Detect which cell encompasses the target text, then output its (X, Y) center coordinate. 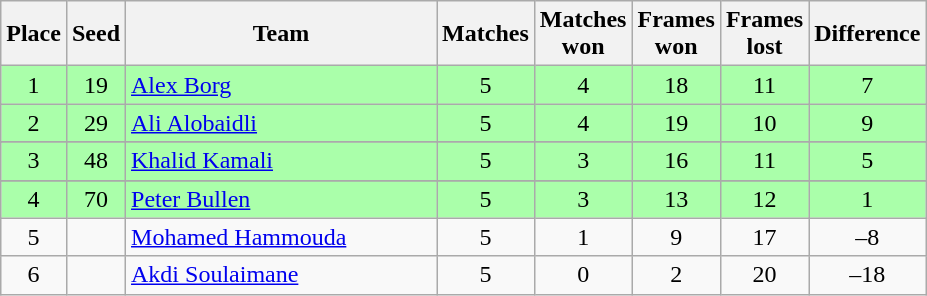
17 (764, 237)
6 (34, 275)
Ali Alobaidli (282, 123)
Difference (868, 34)
Akdi Soulaimane (282, 275)
Frames lost (764, 34)
Mohamed Hammouda (282, 237)
Khalid Kamali (282, 161)
–8 (868, 237)
7 (868, 85)
Alex Borg (282, 85)
Matches (486, 34)
20 (764, 275)
13 (676, 199)
48 (96, 161)
–18 (868, 275)
16 (676, 161)
Seed (96, 34)
29 (96, 123)
Team (282, 34)
Matches won (583, 34)
0 (583, 275)
12 (764, 199)
Frames won (676, 34)
Peter Bullen (282, 199)
70 (96, 199)
Place (34, 34)
10 (764, 123)
18 (676, 85)
